For the text-containing cell, return its midpoint in (X, Y) coordinate format. 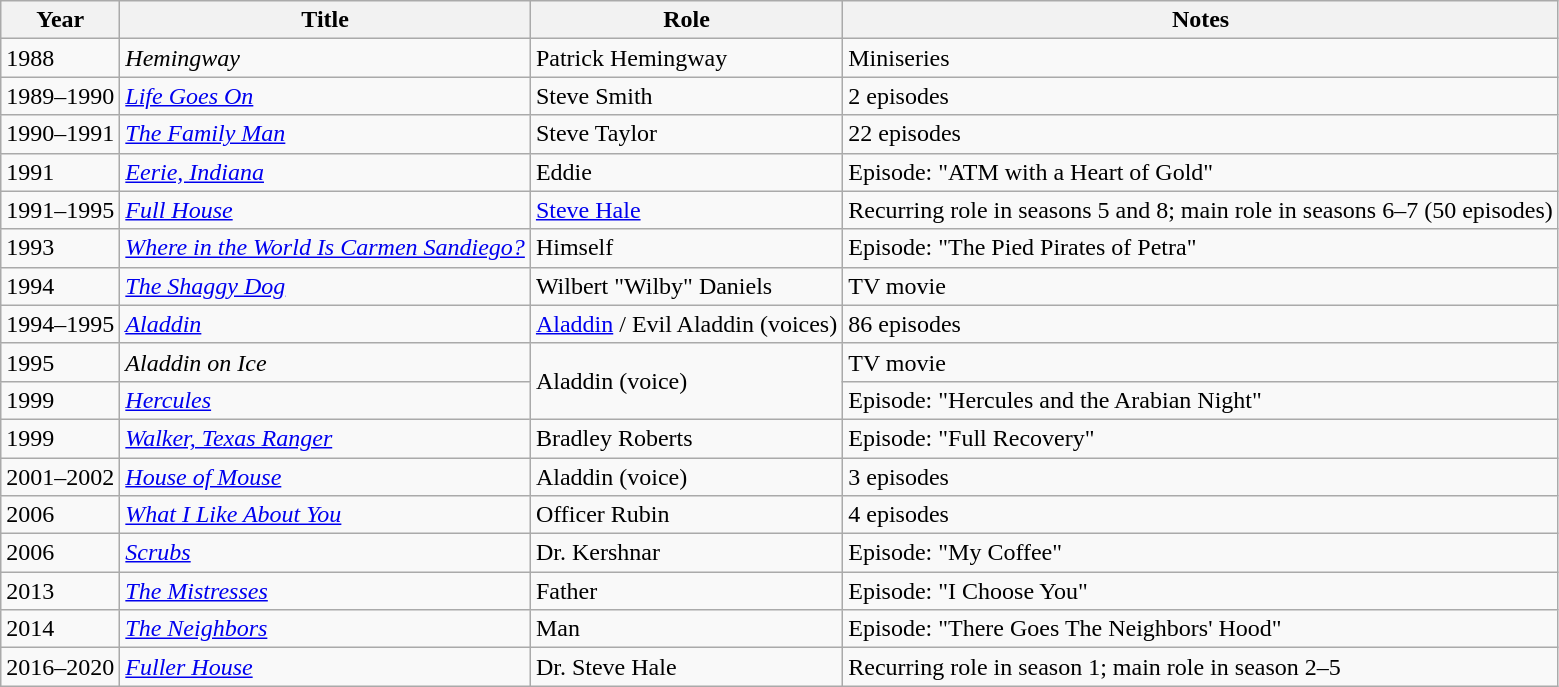
1994–1995 (60, 324)
Man (686, 629)
Recurring role in seasons 5 and 8; main role in seasons 6–7 (50 episodes) (1201, 210)
2014 (60, 629)
Wilbert "Wilby" Daniels (686, 286)
The Neighbors (326, 629)
1994 (60, 286)
Role (686, 20)
1991 (60, 172)
Officer Rubin (686, 515)
Notes (1201, 20)
Steve Taylor (686, 134)
Episode: "Full Recovery" (1201, 438)
1989–1990 (60, 96)
Episode: "My Coffee" (1201, 553)
The Shaggy Dog (326, 286)
1990–1991 (60, 134)
Hercules (326, 400)
Episode: "I Choose You" (1201, 591)
Full House (326, 210)
1988 (60, 58)
Father (686, 591)
4 episodes (1201, 515)
Steve Smith (686, 96)
Aladdin on Ice (326, 362)
1995 (60, 362)
Episode: "The Pied Pirates of Petra" (1201, 248)
Himself (686, 248)
Walker, Texas Ranger (326, 438)
Dr. Steve Hale (686, 667)
2016–2020 (60, 667)
86 episodes (1201, 324)
Aladdin (326, 324)
Recurring role in season 1; main role in season 2–5 (1201, 667)
Bradley Roberts (686, 438)
Scrubs (326, 553)
Life Goes On (326, 96)
2 episodes (1201, 96)
1993 (60, 248)
Title (326, 20)
Year (60, 20)
2001–2002 (60, 477)
The Mistresses (326, 591)
22 episodes (1201, 134)
Eddie (686, 172)
House of Mouse (326, 477)
Eerie, Indiana (326, 172)
3 episodes (1201, 477)
Episode: "ATM with a Heart of Gold" (1201, 172)
2013 (60, 591)
Patrick Hemingway (686, 58)
Miniseries (1201, 58)
Hemingway (326, 58)
1991–1995 (60, 210)
Where in the World Is Carmen Sandiego? (326, 248)
Episode: "Hercules and the Arabian Night" (1201, 400)
Dr. Kershnar (686, 553)
Aladdin / Evil Aladdin (voices) (686, 324)
Episode: "There Goes The Neighbors' Hood" (1201, 629)
The Family Man (326, 134)
What I Like About You (326, 515)
Steve Hale (686, 210)
Fuller House (326, 667)
